Scan for the cell matching the given text and deliver its [X, Y] coordinate at center. 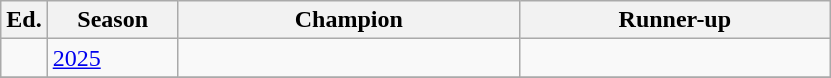
Champion [348, 20]
Ed. [24, 20]
2025 [112, 58]
Season [112, 20]
Runner-up [674, 20]
